Output the (x, y) coordinate of the center of the cell containing the given text.  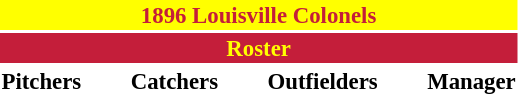
Roster (258, 48)
1896 Louisville Colonels (258, 15)
